For the text-containing cell, return its midpoint in [x, y] coordinate format. 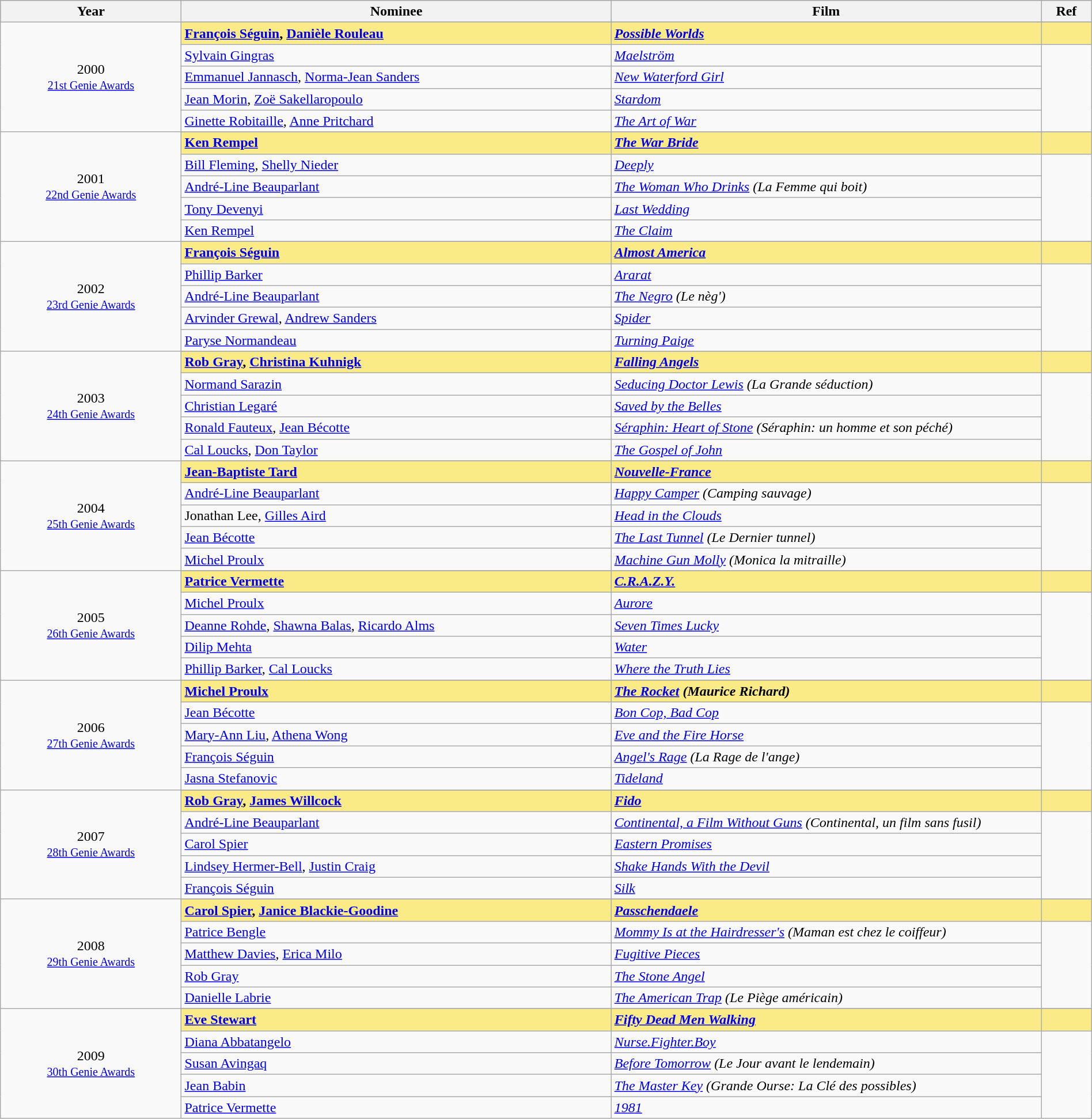
Mommy Is at the Hairdresser's (Maman est chez le coiffeur) [826, 932]
2008 29th Genie Awards [91, 954]
Possible Worlds [826, 33]
Spider [826, 318]
Bon Cop, Bad Cop [826, 713]
New Waterford Girl [826, 77]
Diana Abbatangelo [396, 1042]
Seven Times Lucky [826, 625]
Deanne Rohde, Shawna Balas, Ricardo Alms [396, 625]
Carol Spier [396, 844]
Fifty Dead Men Walking [826, 1020]
Nurse.Fighter.Boy [826, 1042]
Arvinder Grewal, Andrew Sanders [396, 318]
Ginette Robitaille, Anne Pritchard [396, 121]
Patrice Bengle [396, 932]
Seducing Doctor Lewis (La Grande séduction) [826, 384]
The Art of War [826, 121]
Danielle Labrie [396, 998]
Sylvain Gingras [396, 55]
Film [826, 12]
Where the Truth Lies [826, 669]
Saved by the Belles [826, 406]
The Woman Who Drinks (La Femme qui boit) [826, 187]
Tony Devenyi [396, 208]
2003 24th Genie Awards [91, 406]
The War Bride [826, 143]
Eve and the Fire Horse [826, 735]
Susan Avingaq [396, 1064]
Year [91, 12]
Water [826, 647]
The Gospel of John [826, 450]
Before Tomorrow (Le Jour avant le lendemain) [826, 1064]
2009 30th Genie Awards [91, 1064]
Nouvelle-France [826, 472]
Phillip Barker, Cal Loucks [396, 669]
Séraphin: Heart of Stone (Séraphin: un homme et son péché) [826, 428]
Maelström [826, 55]
Cal Loucks, Don Taylor [396, 450]
Jean Babin [396, 1086]
2006 27th Genie Awards [91, 735]
Dilip Mehta [396, 647]
Stardom [826, 99]
Jasna Stefanovic [396, 779]
C.R.A.Z.Y. [826, 581]
Deeply [826, 165]
The Rocket (Maurice Richard) [826, 691]
Continental, a Film Without Guns (Continental, un film sans fusil) [826, 822]
The Claim [826, 230]
Normand Sarazin [396, 384]
Last Wedding [826, 208]
Passchendaele [826, 910]
Mary-Ann Liu, Athena Wong [396, 735]
Ref [1067, 12]
Rob Gray, Christina Kuhnigk [396, 362]
2004 25th Genie Awards [91, 515]
2007 28th Genie Awards [91, 844]
Lindsey Hermer-Bell, Justin Craig [396, 866]
Aurore [826, 603]
Carol Spier, Janice Blackie-Goodine [396, 910]
Angel's Rage (La Rage de l'ange) [826, 757]
The American Trap (Le Piège américain) [826, 998]
The Negro (Le nèg') [826, 297]
Paryse Normandeau [396, 340]
The Stone Angel [826, 976]
Jean-Baptiste Tard [396, 472]
Falling Angels [826, 362]
Matthew Davies, Erica Milo [396, 954]
2000 21st Genie Awards [91, 77]
Phillip Barker [396, 275]
Jonathan Lee, Gilles Aird [396, 515]
2005 26th Genie Awards [91, 625]
Christian Legaré [396, 406]
Nominee [396, 12]
Turning Paige [826, 340]
Fido [826, 801]
Eastern Promises [826, 844]
Ararat [826, 275]
Machine Gun Molly (Monica la mitraille) [826, 559]
Almost America [826, 252]
Eve Stewart [396, 1020]
Rob Gray, James Willcock [396, 801]
Silk [826, 888]
Jean Morin, Zoë Sakellaropoulo [396, 99]
Bill Fleming, Shelly Nieder [396, 165]
François Séguin, Danièle Rouleau [396, 33]
1981 [826, 1107]
The Master Key (Grande Ourse: La Clé des possibles) [826, 1086]
Tideland [826, 779]
Head in the Clouds [826, 515]
Ronald Fauteux, Jean Bécotte [396, 428]
2001 22nd Genie Awards [91, 187]
Rob Gray [396, 976]
The Last Tunnel (Le Dernier tunnel) [826, 537]
2002 23rd Genie Awards [91, 296]
Happy Camper (Camping sauvage) [826, 494]
Shake Hands With the Devil [826, 866]
Emmanuel Jannasch, Norma-Jean Sanders [396, 77]
Fugitive Pieces [826, 954]
